Scan for the cell matching the given text and deliver its [x, y] coordinate at center. 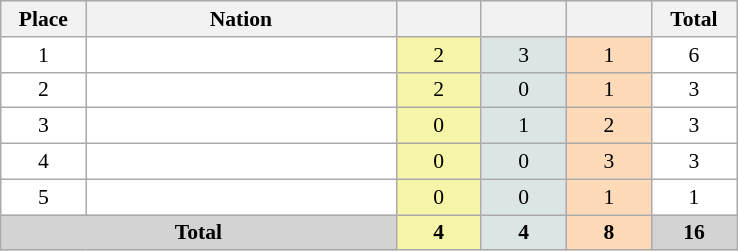
6 [694, 55]
16 [694, 233]
Place [44, 19]
Nation [241, 19]
5 [44, 197]
8 [608, 233]
